Scan for the cell matching the given text and deliver its [X, Y] coordinate at center. 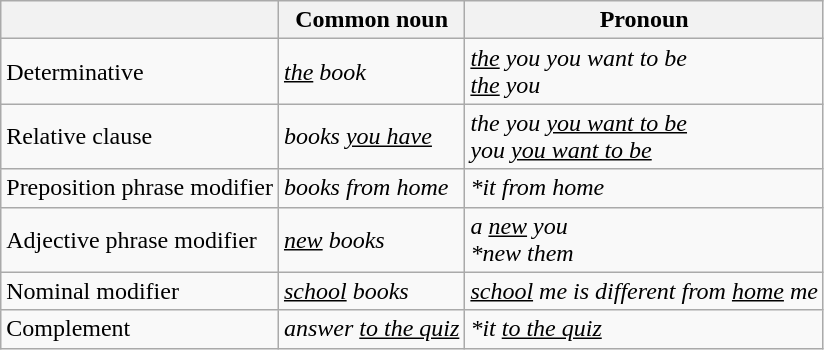
books from home [371, 188]
Preposition phrase modifier [140, 188]
Complement [140, 329]
Relative clause [140, 136]
*it to the quiz [644, 329]
*it from home [644, 188]
Nominal modifier [140, 291]
the book [371, 72]
a new you*new them [644, 240]
Determinative [140, 72]
the you you want to beyou you want to be [644, 136]
Common noun [371, 20]
answer to the quiz [371, 329]
school books [371, 291]
the you you want to bethe you [644, 72]
school me is different from home me [644, 291]
Adjective phrase modifier [140, 240]
books you have [371, 136]
Pronoun [644, 20]
new books [371, 240]
